Extract the (x, y) coordinate from the center of the cell holding the provided text.  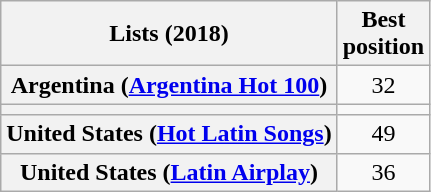
United States (Hot Latin Songs) (169, 134)
Lists (2018) (169, 34)
Bestposition (383, 34)
32 (383, 85)
49 (383, 134)
Argentina (Argentina Hot 100) (169, 85)
United States (Latin Airplay) (169, 172)
36 (383, 172)
